Capture the cell that displays the provided text and extract its [X, Y] central coordinate. 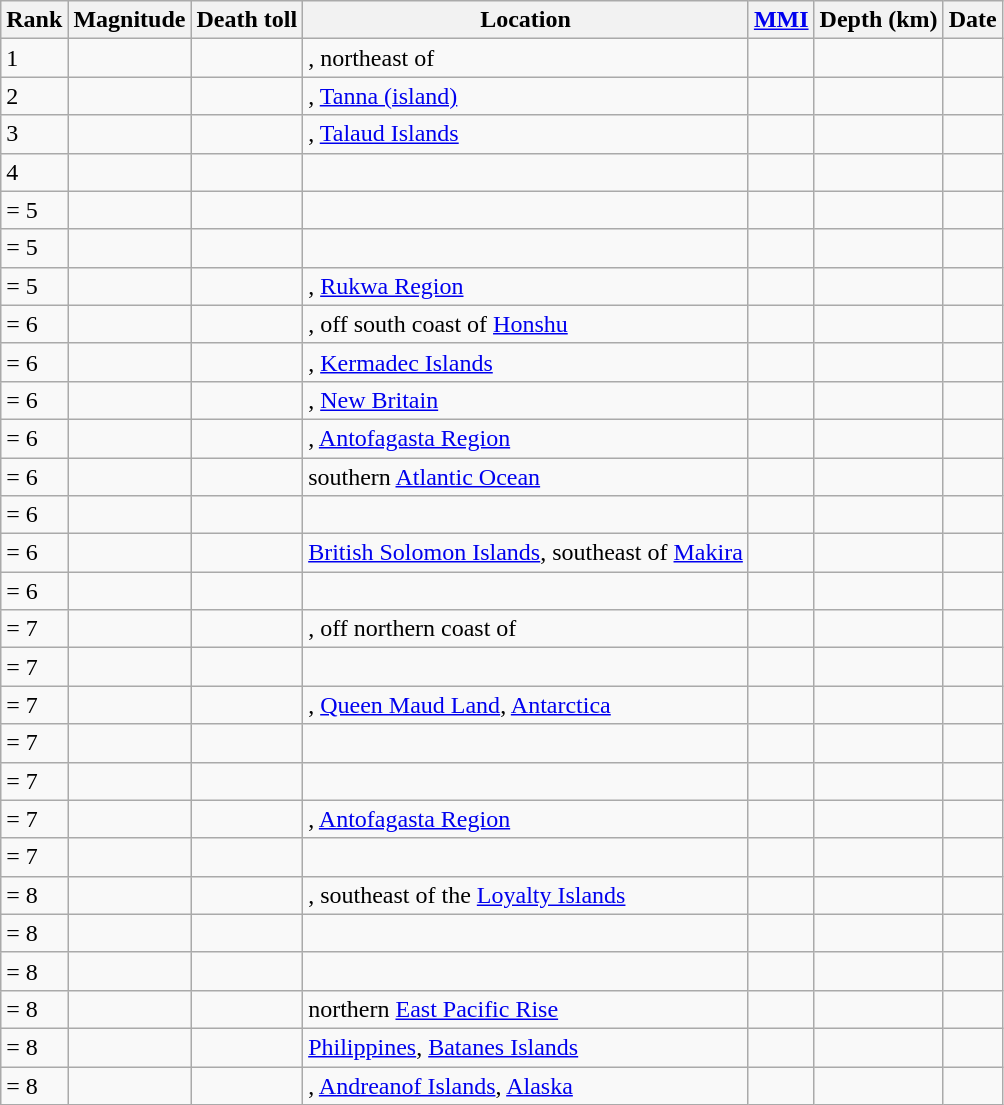
1 [34, 58]
, Andreanof Islands, Alaska [526, 1085]
, New Britain [526, 400]
, southeast of the Loyalty Islands [526, 895]
Date [972, 20]
British Solomon Islands, southeast of Makira [526, 553]
Depth (km) [878, 20]
4 [34, 172]
Magnitude [130, 20]
, off northern coast of [526, 629]
MMI [781, 20]
, Talaud Islands [526, 134]
3 [34, 134]
, Queen Maud Land, Antarctica [526, 705]
Death toll [247, 20]
, Tanna (island) [526, 96]
Location [526, 20]
, Kermadec Islands [526, 362]
northern East Pacific Rise [526, 1009]
, northeast of [526, 58]
Rank [34, 20]
, off south coast of Honshu [526, 324]
, Rukwa Region [526, 286]
southern Atlantic Ocean [526, 477]
Philippines, Batanes Islands [526, 1047]
2 [34, 96]
